Locate the cell with the specified text and output its [x, y] center coordinate. 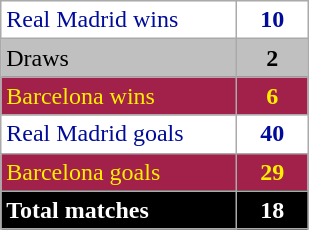
6 [272, 96]
Draws [119, 58]
Real Madrid goals [119, 134]
18 [272, 210]
Total matches [119, 210]
40 [272, 134]
2 [272, 58]
29 [272, 172]
Real Madrid wins [119, 20]
10 [272, 20]
Barcelona wins [119, 96]
Barcelona goals [119, 172]
